Output the [X, Y] coordinate of the center of the cell containing the given text.  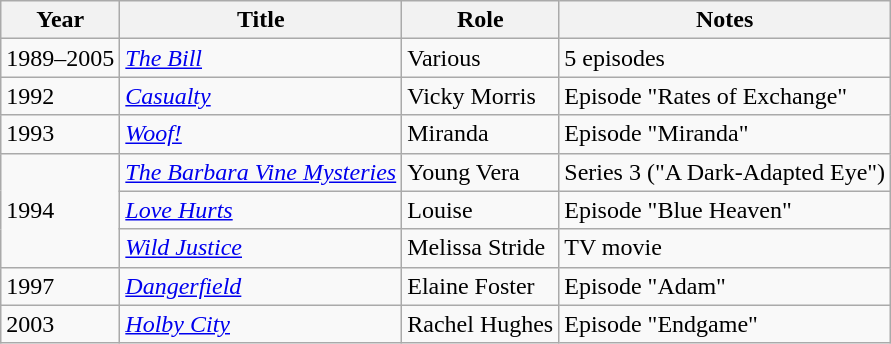
Episode "Rates of Exchange" [725, 96]
Louise [480, 210]
Various [480, 58]
Series 3 ("A Dark-Adapted Eye") [725, 172]
TV movie [725, 248]
2003 [60, 324]
Episode "Miranda" [725, 134]
Woof! [261, 134]
Rachel Hughes [480, 324]
Elaine Foster [480, 286]
Love Hurts [261, 210]
The Barbara Vine Mysteries [261, 172]
Role [480, 20]
Holby City [261, 324]
Vicky Morris [480, 96]
Miranda [480, 134]
Notes [725, 20]
Episode "Blue Heaven" [725, 210]
1992 [60, 96]
Melissa Stride [480, 248]
1997 [60, 286]
Year [60, 20]
Dangerfield [261, 286]
Young Vera [480, 172]
Episode "Adam" [725, 286]
The Bill [261, 58]
Wild Justice [261, 248]
Episode "Endgame" [725, 324]
1993 [60, 134]
Title [261, 20]
1994 [60, 210]
Casualty [261, 96]
5 episodes [725, 58]
1989–2005 [60, 58]
